Extract the [X, Y] coordinate from the center of the cell holding the provided text.  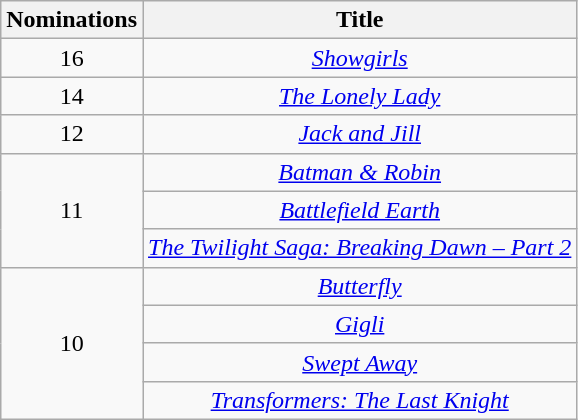
The Lonely Lady [359, 96]
Butterfly [359, 286]
Battlefield Earth [359, 210]
14 [72, 96]
Showgirls [359, 58]
10 [72, 343]
Gigli [359, 324]
The Twilight Saga: Breaking Dawn – Part 2 [359, 248]
16 [72, 58]
11 [72, 210]
12 [72, 134]
Batman & Robin [359, 172]
Title [359, 20]
Nominations [72, 20]
Transformers: The Last Knight [359, 400]
Swept Away [359, 362]
Jack and Jill [359, 134]
